Pinpoint the cell where the given text exists, returning its [X, Y] midpoint coordinate. 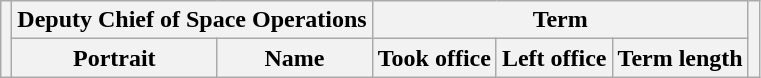
Name [294, 58]
Left office [554, 58]
Deputy Chief of Space Operations [192, 20]
Term [560, 20]
Term length [680, 58]
Portrait [114, 58]
Took office [434, 58]
